Return (x, y) of the center of cell containing provided text 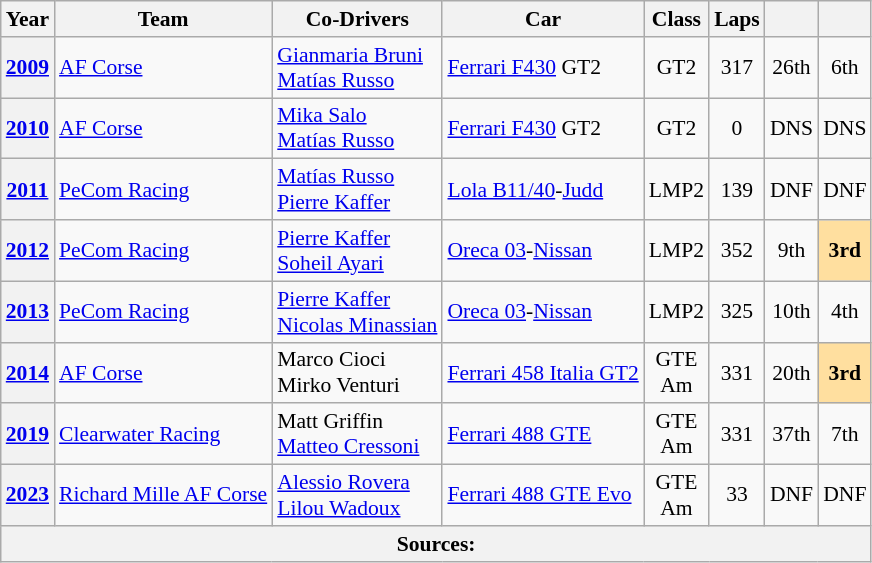
325 (737, 312)
Car (542, 19)
Matt Griffin Matteo Cressoni (357, 434)
2009 (28, 68)
0 (737, 128)
Lola B11/40-Judd (542, 190)
Marco Cioci Mirko Venturi (357, 372)
317 (737, 68)
26th (792, 68)
139 (737, 190)
2014 (28, 372)
Co-Drivers (357, 19)
6th (844, 68)
Sources: (436, 544)
2011 (28, 190)
Clearwater Racing (163, 434)
10th (792, 312)
20th (792, 372)
Team (163, 19)
Mika Salo Matías Russo (357, 128)
9th (792, 250)
37th (792, 434)
2019 (28, 434)
Gianmaria Bruni Matías Russo (357, 68)
4th (844, 312)
2012 (28, 250)
Ferrari 458 Italia GT2 (542, 372)
Year (28, 19)
352 (737, 250)
2023 (28, 496)
Ferrari 488 GTE Evo (542, 496)
2013 (28, 312)
Ferrari 488 GTE (542, 434)
33 (737, 496)
Class (676, 19)
Richard Mille AF Corse (163, 496)
Alessio Rovera Lilou Wadoux (357, 496)
2010 (28, 128)
Pierre Kaffer Soheil Ayari (357, 250)
7th (844, 434)
Pierre Kaffer Nicolas Minassian (357, 312)
Matías Russo Pierre Kaffer (357, 190)
Laps (737, 19)
